From the cell containing the given text, extract its center point as (X, Y) coordinate. 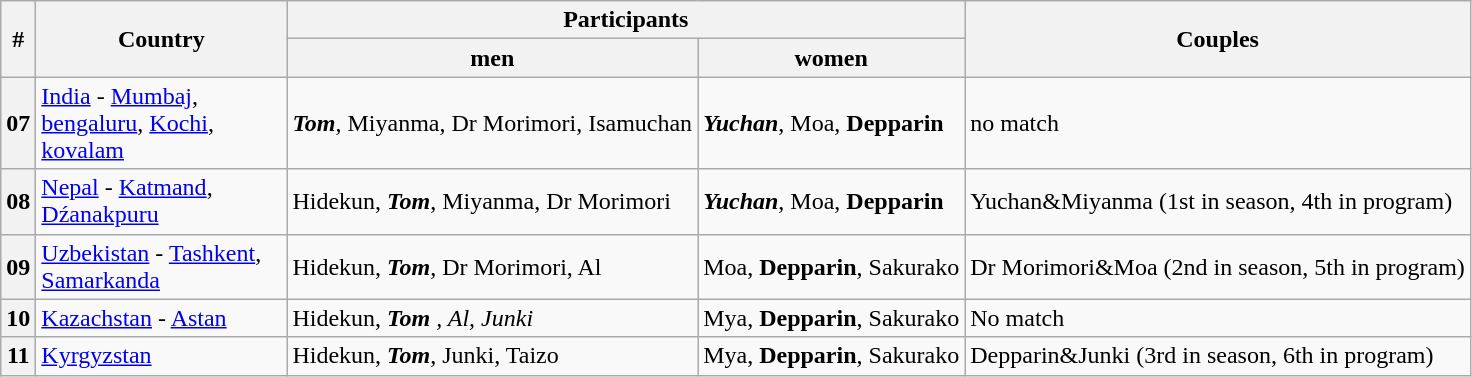
Kyrgyzstan (162, 356)
women (832, 58)
no match (1218, 123)
10 (18, 318)
Nepal - Katmand, Dźanakpuru (162, 202)
Kazachstan - Astan (162, 318)
08 (18, 202)
Hidekun, Tom, Junki, Taizo (492, 356)
No match (1218, 318)
Hidekun, Tom, Miyanma, Dr Morimori (492, 202)
Couples (1218, 39)
Depparin&Junki (3rd in season, 6th in program) (1218, 356)
Tom, Miyanma, Dr Morimori, Isamuchan (492, 123)
09 (18, 266)
India - Mumbaj, bengaluru, Kochi, kovalam (162, 123)
Yuchan&Miyanma (1st in season, 4th in program) (1218, 202)
07 (18, 123)
Hidekun, Tom , Al, Junki (492, 318)
Uzbekistan - Tashkent, Samarkanda (162, 266)
Participants (626, 20)
Dr Morimori&Moa (2nd in season, 5th in program) (1218, 266)
Hidekun, Tom, Dr Morimori, Al (492, 266)
11 (18, 356)
# (18, 39)
Moa, Depparin, Sakurako (832, 266)
Country (162, 39)
men (492, 58)
